Return (x, y) of the center of cell containing provided text 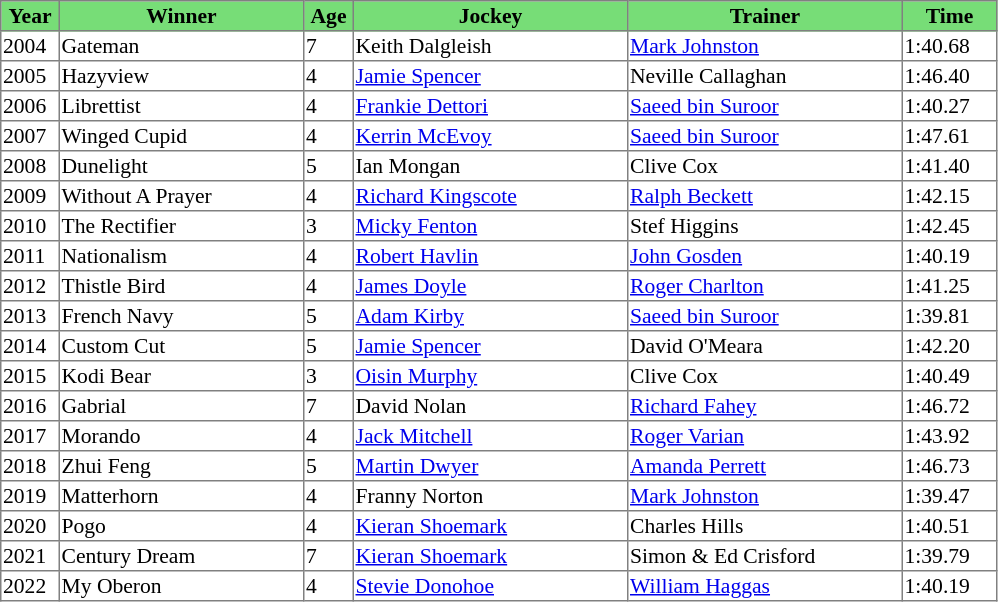
Hazyview (181, 76)
Richard Fahey (765, 406)
1:39.47 (949, 496)
Matterhorn (181, 496)
Custom Cut (181, 346)
The Rectifier (181, 226)
James Doyle (490, 286)
2013 (30, 316)
Century Dream (181, 556)
2018 (30, 466)
Age (329, 16)
Keith Dalgleish (490, 46)
Jack Mitchell (490, 436)
Adam Kirby (490, 316)
1:41.25 (949, 286)
Winged Cupid (181, 136)
Librettist (181, 106)
1:41.40 (949, 166)
Year (30, 16)
My Oberon (181, 586)
1:42.45 (949, 226)
Dunelight (181, 166)
Trainer (765, 16)
1:42.15 (949, 196)
David O'Meara (765, 346)
Ian Mongan (490, 166)
Martin Dwyer (490, 466)
Simon & Ed Crisford (765, 556)
2008 (30, 166)
Time (949, 16)
Neville Callaghan (765, 76)
Gabrial (181, 406)
David Nolan (490, 406)
2017 (30, 436)
2016 (30, 406)
2005 (30, 76)
2011 (30, 256)
Stef Higgins (765, 226)
1:40.49 (949, 376)
1:39.79 (949, 556)
2010 (30, 226)
Ralph Beckett (765, 196)
Pogo (181, 526)
Thistle Bird (181, 286)
Zhui Feng (181, 466)
Morando (181, 436)
1:43.92 (949, 436)
2021 (30, 556)
2006 (30, 106)
1:46.40 (949, 76)
2012 (30, 286)
1:40.68 (949, 46)
John Gosden (765, 256)
1:40.27 (949, 106)
Roger Charlton (765, 286)
Nationalism (181, 256)
2020 (30, 526)
Kodi Bear (181, 376)
1:39.81 (949, 316)
Amanda Perrett (765, 466)
2007 (30, 136)
Stevie Donohoe (490, 586)
Winner (181, 16)
Frankie Dettori (490, 106)
William Haggas (765, 586)
Micky Fenton (490, 226)
1:46.72 (949, 406)
2015 (30, 376)
Richard Kingscote (490, 196)
Charles Hills (765, 526)
Without A Prayer (181, 196)
Jockey (490, 16)
2022 (30, 586)
2009 (30, 196)
Roger Varian (765, 436)
2019 (30, 496)
1:46.73 (949, 466)
1:47.61 (949, 136)
French Navy (181, 316)
2014 (30, 346)
2004 (30, 46)
Kerrin McEvoy (490, 136)
1:42.20 (949, 346)
Robert Havlin (490, 256)
1:40.51 (949, 526)
Oisin Murphy (490, 376)
Gateman (181, 46)
Franny Norton (490, 496)
